Scan for the cell matching the given text and deliver its [x, y] coordinate at center. 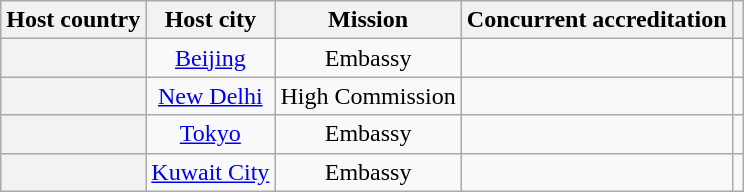
Beijing [210, 58]
Host city [210, 20]
Kuwait City [210, 172]
Concurrent accreditation [596, 20]
New Delhi [210, 96]
Tokyo [210, 134]
Mission [368, 20]
High Commission [368, 96]
Host country [74, 20]
